Identify which cell holds the provided text, then report its [x, y] central coordinate. 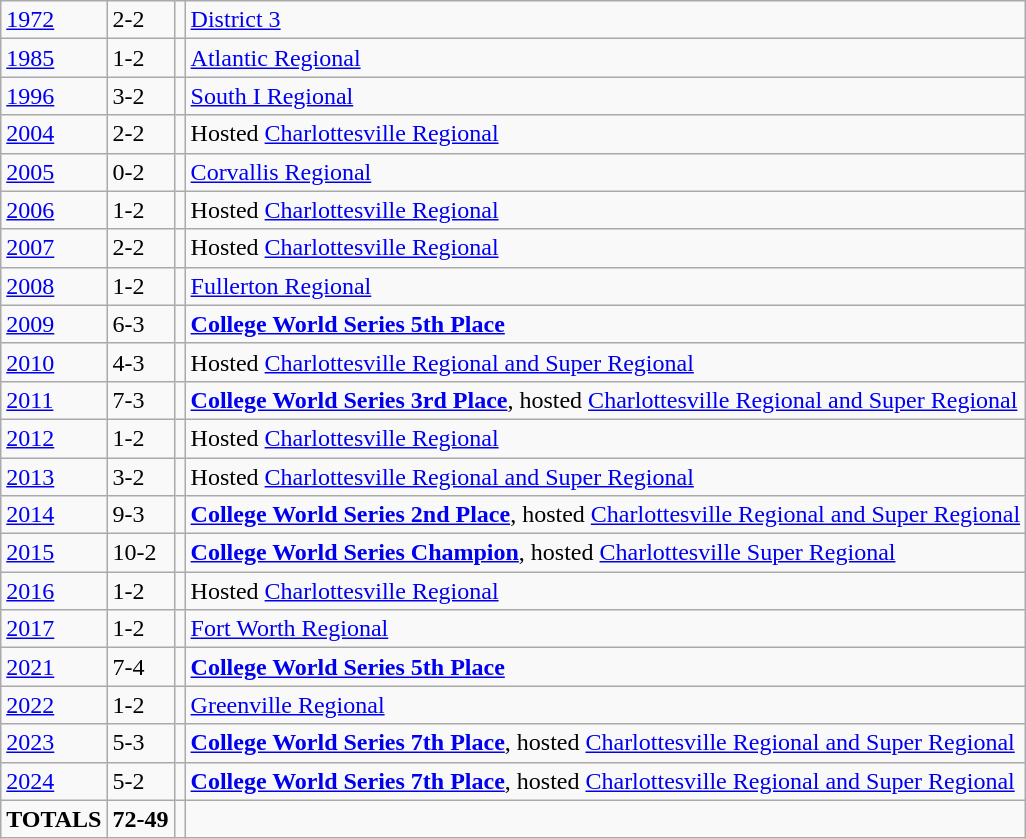
2017 [54, 629]
College World Series Champion, hosted Charlottesville Super Regional [606, 553]
2010 [54, 362]
2022 [54, 705]
TOTALS [54, 819]
2006 [54, 210]
1985 [54, 58]
2023 [54, 743]
Corvallis Regional [606, 172]
7-3 [140, 400]
Atlantic Regional [606, 58]
College World Series 2nd Place, hosted Charlottesville Regional and Super Regional [606, 515]
0-2 [140, 172]
2011 [54, 400]
7-4 [140, 667]
10-2 [140, 553]
72-49 [140, 819]
Fullerton Regional [606, 286]
2008 [54, 286]
Fort Worth Regional [606, 629]
1996 [54, 96]
Greenville Regional [606, 705]
2005 [54, 172]
District 3 [606, 20]
2009 [54, 324]
College World Series 3rd Place, hosted Charlottesville Regional and Super Regional [606, 400]
6-3 [140, 324]
9-3 [140, 515]
South I Regional [606, 96]
2021 [54, 667]
2024 [54, 781]
2004 [54, 134]
2012 [54, 438]
2015 [54, 553]
1972 [54, 20]
4-3 [140, 362]
2016 [54, 591]
2014 [54, 515]
5-3 [140, 743]
2013 [54, 477]
5-2 [140, 781]
2007 [54, 248]
